Capture the cell that displays the provided text and extract its [x, y] central coordinate. 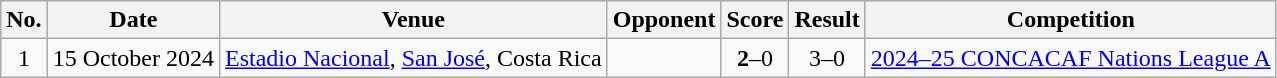
3–0 [827, 58]
Competition [1070, 20]
2–0 [755, 58]
Opponent [664, 20]
Estadio Nacional, San José, Costa Rica [414, 58]
Score [755, 20]
Date [133, 20]
2024–25 CONCACAF Nations League A [1070, 58]
1 [24, 58]
No. [24, 20]
Result [827, 20]
Venue [414, 20]
15 October 2024 [133, 58]
